Provide the (x, y) coordinate of the cell's center where the given text is located.  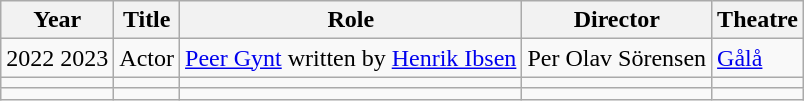
Theatre (758, 20)
Per Olav Sörensen (617, 58)
2022 2023 (58, 58)
Year (58, 20)
Actor (147, 58)
Gålå (758, 58)
Title (147, 20)
Role (351, 20)
Director (617, 20)
Peer Gynt written by Henrik Ibsen (351, 58)
